Identify which cell holds the provided text, then report its [X, Y] central coordinate. 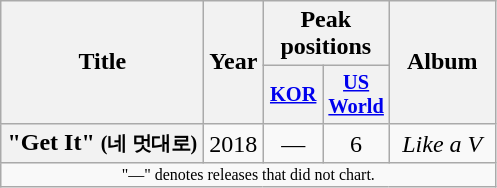
KOR [294, 95]
Peak positions [326, 34]
USWorld [356, 95]
Year [234, 62]
Album [442, 62]
Like a V [442, 143]
2018 [234, 143]
— [294, 143]
Title [102, 62]
6 [356, 143]
"Get It" (네 멋대로) [102, 143]
"—" denotes releases that did not chart. [248, 175]
